Locate the cell with the specified text and output its [X, Y] center coordinate. 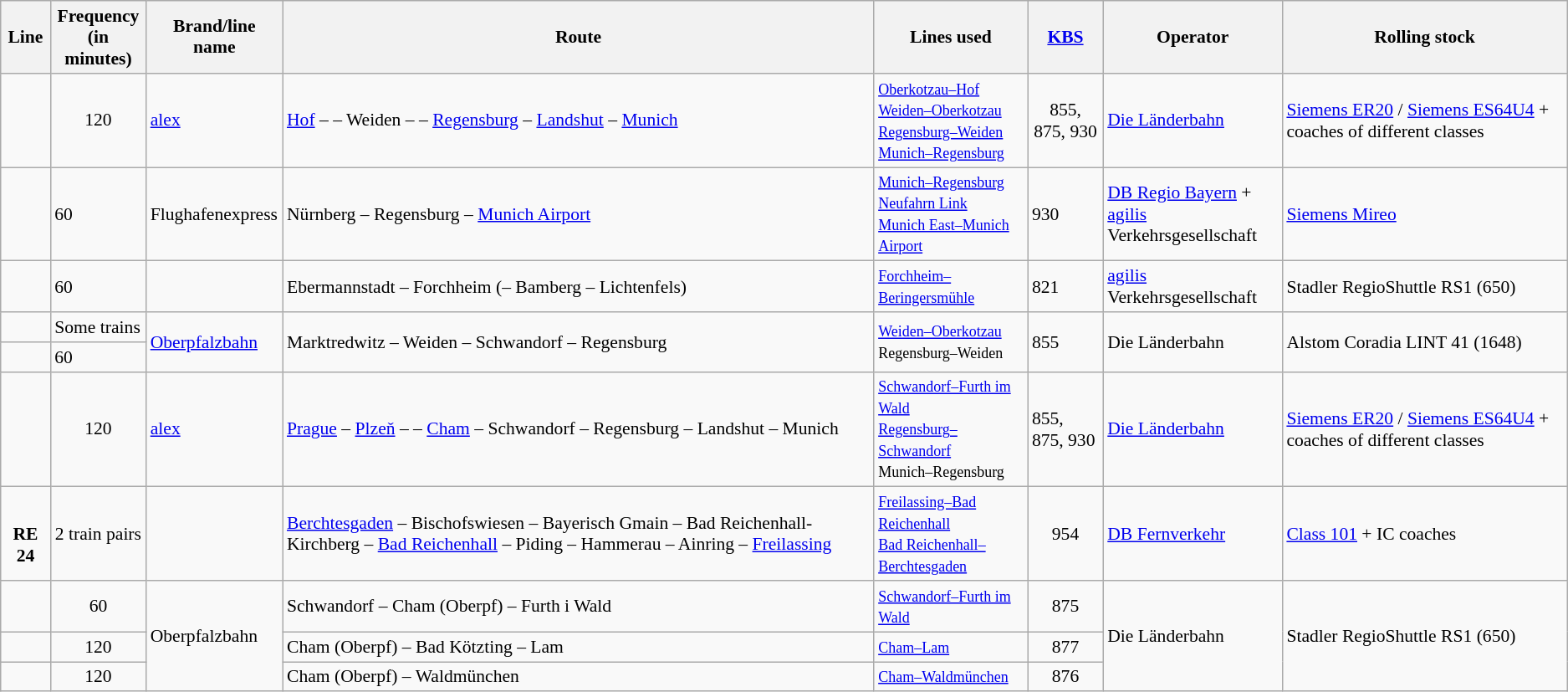
DB Fernverkehr [1193, 534]
Operator [1193, 37]
Cham (Oberpf) – Bad Kötzting – Lam [579, 647]
Cham–Lam [951, 647]
Lines used [951, 37]
954 [1065, 534]
Ebermannstadt – Forchheim (– Bamberg – Lichtenfels) [579, 286]
877 [1065, 647]
RE 24 [25, 534]
Schwandorf – Cham (Oberpf) – Furth i Wald [579, 606]
Berchtesgaden – Bischofswiesen – Bayerisch Gmain – Bad Reichenhall-Kirchberg – Bad Reichenhall – Piding – Hammerau – Ainring – Freilassing [579, 534]
Prague – Plzeň – – Cham – Schwandorf – Regensburg – Landshut – Munich [579, 429]
Schwandorf–Furth im Wald [951, 606]
875 [1065, 606]
Marktredwitz – Weiden – Schwandorf – Regensburg [579, 341]
Cham (Oberpf) – Waldmünchen [579, 677]
KBS [1065, 37]
821 [1065, 286]
Siemens Mireo [1424, 214]
Forchheim–Beringersmühle [951, 286]
Hof – – Weiden – – Regensburg – Landshut – Munich [579, 120]
Brand/line name [214, 37]
Freilassing–Bad ReichenhallBad Reichenhall–Berchtesgaden [951, 534]
930 [1065, 214]
2 train pairs [98, 534]
Flughafenexpress [214, 214]
Class 101 + IC coaches [1424, 534]
876 [1065, 677]
Alstom Coradia LINT 41 (1648) [1424, 341]
Oberkotzau–HofWeiden–OberkotzauRegensburg–WeidenMunich–Regensburg [951, 120]
agilis Verkehrsgesellschaft [1193, 286]
Nürnberg – Regensburg – Munich Airport [579, 214]
855 [1065, 341]
Rolling stock [1424, 37]
Route [579, 37]
Frequency(in minutes) [98, 37]
Weiden–OberkotzauRegensburg–Weiden [951, 341]
Munich–RegensburgNeufahrn LinkMunich East–Munich Airport [951, 214]
Line [25, 37]
Some trains [98, 327]
DB Regio Bayern +agilis Verkehrsgesellschaft [1193, 214]
Schwandorf–Furth im WaldRegensburg–SchwandorfMunich–Regensburg [951, 429]
Cham–Waldmünchen [951, 677]
